Return (x, y) of the center of cell containing provided text 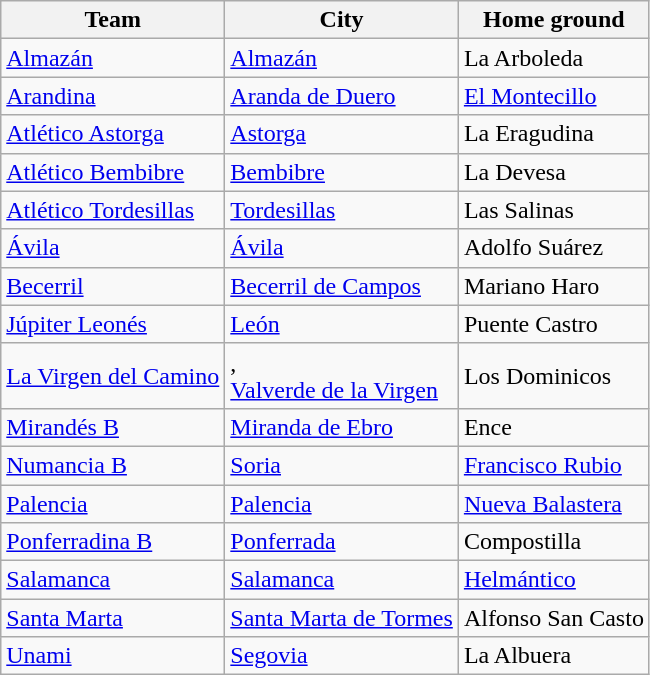
Becerril (113, 286)
Arandina (113, 96)
Bembibre (342, 172)
Santa Marta (113, 618)
Astorga (342, 134)
Nueva Balastera (554, 503)
Las Salinas (554, 210)
Numancia B (113, 465)
Tordesillas (342, 210)
Ponferrada (342, 542)
Home ground (554, 20)
Becerril de Campos (342, 286)
Aranda de Duero (342, 96)
Unami (113, 656)
Alfonso San Casto (554, 618)
Atlético Astorga (113, 134)
Puente Castro (554, 324)
La Arboleda (554, 58)
,Valverde de la Virgen (342, 376)
Mariano Haro (554, 286)
Santa Marta de Tormes (342, 618)
Atlético Bembibre (113, 172)
Los Dominicos (554, 376)
La Devesa (554, 172)
León (342, 324)
City (342, 20)
Mirandés B (113, 427)
Ence (554, 427)
La Virgen del Camino (113, 376)
La Eragudina (554, 134)
Segovia (342, 656)
La Albuera (554, 656)
Adolfo Suárez (554, 248)
Francisco Rubio (554, 465)
Júpiter Leonés (113, 324)
Helmántico (554, 580)
Soria (342, 465)
Atlético Tordesillas (113, 210)
Miranda de Ebro (342, 427)
Compostilla (554, 542)
Team (113, 20)
Ponferradina B (113, 542)
El Montecillo (554, 96)
